Return the (x, y) coordinate for the center point of the cell that contains the specified text.  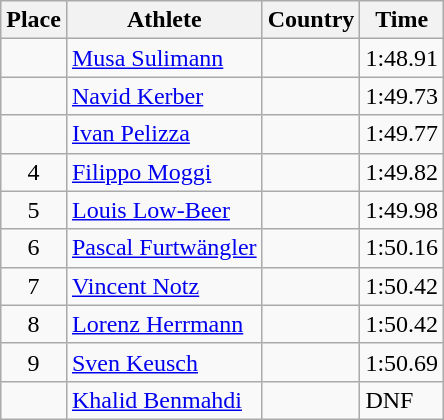
Sven Keusch (164, 362)
6 (34, 248)
1:50.16 (402, 248)
5 (34, 210)
1:48.91 (402, 58)
1:49.98 (402, 210)
Country (311, 20)
8 (34, 324)
Ivan Pelizza (164, 134)
9 (34, 362)
Vincent Notz (164, 286)
Lorenz Herrmann (164, 324)
Khalid Benmahdi (164, 400)
Pascal Furtwängler (164, 248)
1:50.69 (402, 362)
1:49.82 (402, 172)
DNF (402, 400)
7 (34, 286)
Time (402, 20)
Filippo Moggi (164, 172)
Place (34, 20)
Navid Kerber (164, 96)
4 (34, 172)
Louis Low-Beer (164, 210)
Athlete (164, 20)
1:49.77 (402, 134)
Musa Sulimann (164, 58)
1:49.73 (402, 96)
